Return the (x, y) coordinate for the center point of the cell that contains the specified text.  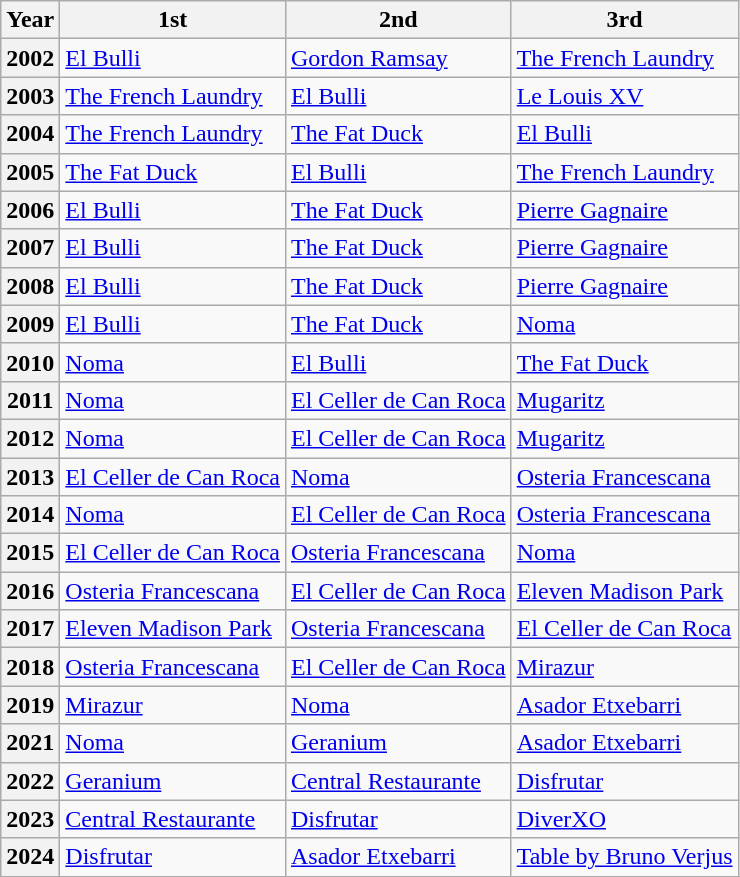
DiverXO (624, 819)
2007 (30, 248)
2021 (30, 743)
2005 (30, 172)
2017 (30, 629)
2008 (30, 286)
2016 (30, 591)
Gordon Ramsay (398, 58)
2018 (30, 667)
2024 (30, 857)
2003 (30, 96)
2014 (30, 515)
2004 (30, 134)
1st (173, 20)
2010 (30, 362)
Le Louis XV (624, 96)
2002 (30, 58)
2011 (30, 400)
2022 (30, 781)
2023 (30, 819)
2013 (30, 477)
2009 (30, 324)
2nd (398, 20)
2012 (30, 438)
2019 (30, 705)
Table by Bruno Verjus (624, 857)
2015 (30, 553)
2006 (30, 210)
Year (30, 20)
3rd (624, 20)
